For the text-containing cell, return its midpoint in [X, Y] coordinate format. 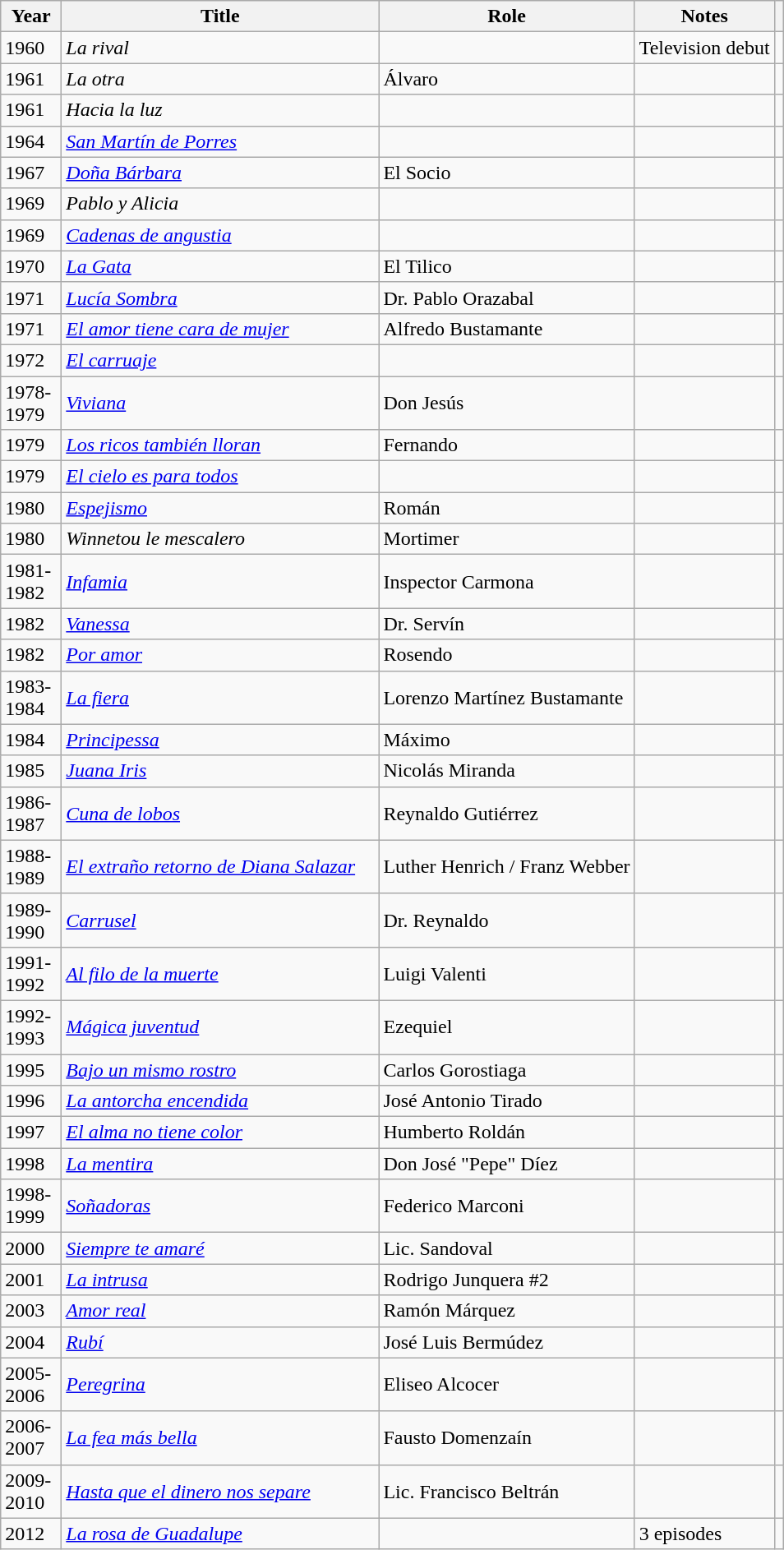
Television debut [704, 48]
Alfredo Bustamante [506, 329]
Dr. Pablo Orazabal [506, 298]
Vanessa [220, 624]
1998 [31, 1164]
1991-1992 [31, 973]
Peregrina [220, 1384]
Rodrigo Junquera #2 [506, 1280]
El extraño retorno de Diana Salazar [220, 866]
Role [506, 16]
Cuna de lobos [220, 814]
José Luis Bermúdez [506, 1342]
Al filo de la muerte [220, 973]
1983-1984 [31, 697]
Federico Marconi [506, 1206]
1972 [31, 360]
2004 [31, 1342]
La fea más bella [220, 1438]
Fausto Domenzaín [506, 1438]
1986-1987 [31, 814]
1978-1979 [31, 403]
Year [31, 16]
Cadenas de angustia [220, 235]
1981-1982 [31, 582]
1970 [31, 266]
La rival [220, 48]
2005-2006 [31, 1384]
Dr. Reynaldo [506, 920]
Lic. Francisco Beltrán [506, 1491]
Doña Bárbara [220, 173]
2012 [31, 1534]
Dr. Servín [506, 624]
Pablo y Alicia [220, 204]
2001 [31, 1280]
2000 [31, 1248]
1985 [31, 771]
1998-1999 [31, 1206]
3 episodes [704, 1534]
1995 [31, 1069]
Espejismo [220, 508]
Nicolás Miranda [506, 771]
Rubí [220, 1342]
La mentira [220, 1164]
Title [220, 16]
La intrusa [220, 1280]
Winnetou le mescalero [220, 539]
Bajo un mismo rostro [220, 1069]
1989-1990 [31, 920]
1988-1989 [31, 866]
Román [506, 508]
Don Jesús [506, 403]
1984 [31, 740]
1992-1993 [31, 1027]
Reynaldo Gutiérrez [506, 814]
Carlos Gorostiaga [506, 1069]
Fernando [506, 445]
Juana Iris [220, 771]
Viviana [220, 403]
Soñadoras [220, 1206]
Los ricos también lloran [220, 445]
Eliseo Alcocer [506, 1384]
Carrusel [220, 920]
José Antonio Tirado [506, 1101]
Luigi Valenti [506, 973]
Luther Henrich / Franz Webber [506, 866]
Don José "Pepe" Díez [506, 1164]
Ezequiel [506, 1027]
Humberto Roldán [506, 1133]
Por amor [220, 655]
Mágica juventud [220, 1027]
Álvaro [506, 79]
Máximo [506, 740]
La rosa de Guadalupe [220, 1534]
Lorenzo Martínez Bustamante [506, 697]
1996 [31, 1101]
Inspector Carmona [506, 582]
1964 [31, 141]
El cielo es para todos [220, 477]
Hacia la luz [220, 110]
2006-2007 [31, 1438]
Mortimer [506, 539]
La fiera [220, 697]
La Gata [220, 266]
1997 [31, 1133]
Ramón Márquez [506, 1311]
2009-2010 [31, 1491]
Lucía Sombra [220, 298]
Lic. Sandoval [506, 1248]
El Tilico [506, 266]
San Martín de Porres [220, 141]
La otra [220, 79]
Infamia [220, 582]
1960 [31, 48]
Siempre te amaré [220, 1248]
Amor real [220, 1311]
El alma no tiene color [220, 1133]
Notes [704, 16]
El carruaje [220, 360]
El Socio [506, 173]
2003 [31, 1311]
Rosendo [506, 655]
Hasta que el dinero nos separe [220, 1491]
Principessa [220, 740]
1967 [31, 173]
El amor tiene cara de mujer [220, 329]
La antorcha encendida [220, 1101]
